Pinpoint the cell where the given text exists, returning its (X, Y) midpoint coordinate. 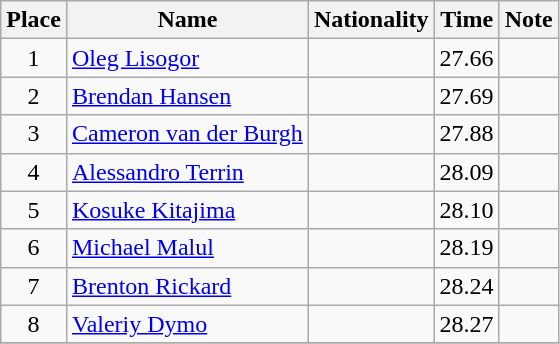
Valeriy Dymo (187, 324)
Brenton Rickard (187, 286)
28.24 (466, 286)
Alessandro Terrin (187, 172)
5 (34, 210)
Name (187, 20)
Nationality (371, 20)
28.09 (466, 172)
Time (466, 20)
Oleg Lisogor (187, 58)
Kosuke Kitajima (187, 210)
3 (34, 134)
28.19 (466, 248)
Cameron van der Burgh (187, 134)
27.69 (466, 96)
6 (34, 248)
2 (34, 96)
28.27 (466, 324)
27.88 (466, 134)
4 (34, 172)
Note (528, 20)
27.66 (466, 58)
7 (34, 286)
1 (34, 58)
28.10 (466, 210)
Brendan Hansen (187, 96)
8 (34, 324)
Place (34, 20)
Michael Malul (187, 248)
